Search for the cell housing the specified text and yield its [X, Y] center coordinate. 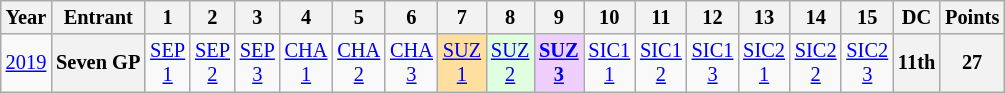
SUZ3 [558, 63]
SIC13 [713, 63]
1 [168, 17]
11th [916, 63]
CHA2 [358, 63]
SIC21 [764, 63]
15 [867, 17]
SEP1 [168, 63]
9 [558, 17]
DC [916, 17]
4 [306, 17]
12 [713, 17]
7 [462, 17]
14 [816, 17]
8 [510, 17]
SUZ1 [462, 63]
SIC23 [867, 63]
27 [972, 63]
3 [258, 17]
2019 [26, 63]
SIC22 [816, 63]
CHA3 [412, 63]
Points [972, 17]
11 [661, 17]
SIC11 [610, 63]
Year [26, 17]
CHA1 [306, 63]
5 [358, 17]
13 [764, 17]
6 [412, 17]
2 [212, 17]
SUZ2 [510, 63]
SEP3 [258, 63]
SEP2 [212, 63]
Seven GP [98, 63]
Entrant [98, 17]
10 [610, 17]
SIC12 [661, 63]
